Extract the (x, y) coordinate from the center of the cell holding the provided text.  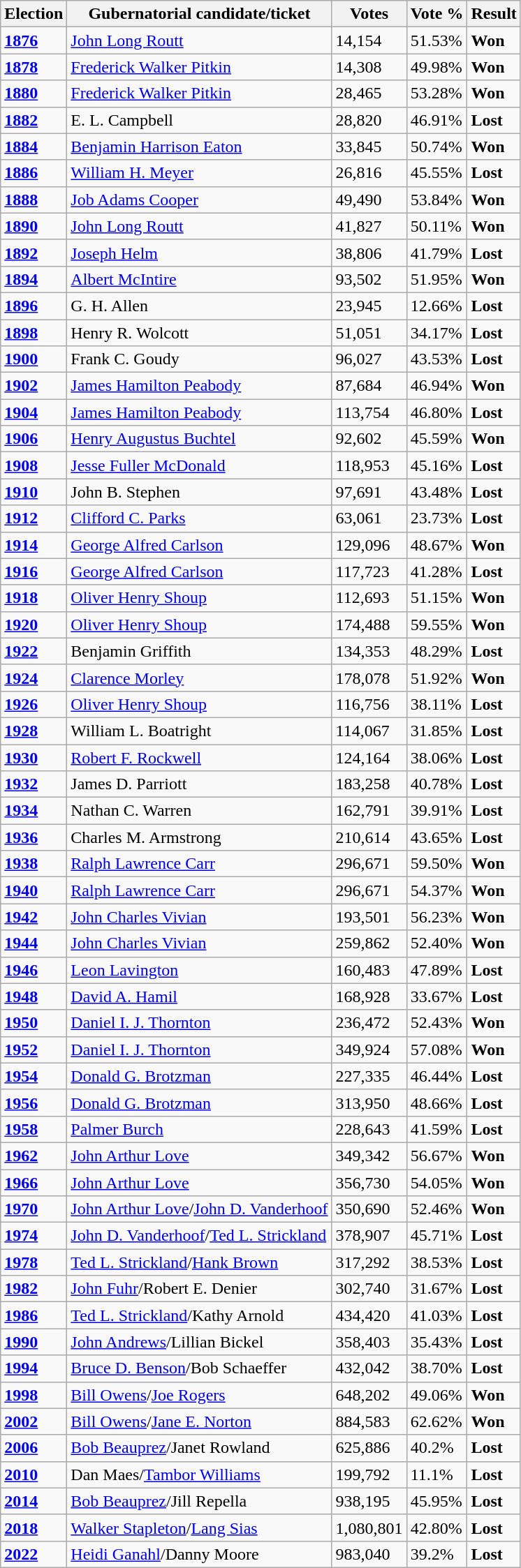
28,465 (369, 94)
51.15% (437, 598)
Election (34, 14)
51.95% (437, 279)
41.03% (437, 1315)
1942 (34, 917)
1900 (34, 359)
Benjamin Harrison Eaton (200, 147)
52.43% (437, 1023)
112,693 (369, 598)
52.40% (437, 943)
1958 (34, 1129)
51,051 (369, 333)
1940 (34, 890)
41.28% (437, 572)
52.46% (437, 1209)
45.71% (437, 1236)
14,154 (369, 40)
62.62% (437, 1421)
134,353 (369, 651)
1906 (34, 439)
168,928 (369, 996)
Votes (369, 14)
162,791 (369, 811)
432,042 (369, 1368)
1892 (34, 253)
59.55% (437, 625)
John Andrews/Lillian Bickel (200, 1342)
1888 (34, 200)
1946 (34, 970)
1910 (34, 492)
1970 (34, 1209)
Clarence Morley (200, 678)
Benjamin Griffith (200, 651)
160,483 (369, 970)
26,816 (369, 173)
Vote % (437, 14)
2022 (34, 1554)
1914 (34, 545)
1886 (34, 173)
46.80% (437, 412)
41,827 (369, 226)
1880 (34, 94)
1962 (34, 1156)
199,792 (369, 1474)
313,950 (369, 1103)
1918 (34, 598)
41.59% (437, 1129)
1876 (34, 40)
317,292 (369, 1262)
Palmer Burch (200, 1129)
Result (494, 14)
193,501 (369, 917)
11.1% (437, 1474)
1966 (34, 1183)
884,583 (369, 1421)
35.43% (437, 1342)
1896 (34, 306)
23.73% (437, 518)
1948 (34, 996)
38.06% (437, 757)
87,684 (369, 386)
49.98% (437, 67)
54.05% (437, 1183)
1956 (34, 1103)
1882 (34, 120)
Bruce D. Benson/Bob Schaeffer (200, 1368)
1938 (34, 864)
43.53% (437, 359)
48.29% (437, 651)
1998 (34, 1395)
46.91% (437, 120)
12.66% (437, 306)
227,335 (369, 1076)
124,164 (369, 757)
John B. Stephen (200, 492)
1952 (34, 1050)
1894 (34, 279)
Ted L. Strickland/Kathy Arnold (200, 1315)
Bob Beauprez/Jill Repella (200, 1501)
2018 (34, 1528)
625,886 (369, 1448)
48.66% (437, 1103)
56.67% (437, 1156)
Leon Lavington (200, 970)
53.28% (437, 94)
1954 (34, 1076)
Nathan C. Warren (200, 811)
1924 (34, 678)
1990 (34, 1342)
23,945 (369, 306)
183,258 (369, 784)
John D. Vanderhoof/Ted L. Strickland (200, 1236)
33.67% (437, 996)
45.16% (437, 465)
648,202 (369, 1395)
259,862 (369, 943)
James D. Parriott (200, 784)
938,195 (369, 1501)
1922 (34, 651)
51.92% (437, 678)
Joseph Helm (200, 253)
45.55% (437, 173)
38.11% (437, 704)
983,040 (369, 1554)
1978 (34, 1262)
28,820 (369, 120)
47.89% (437, 970)
2002 (34, 1421)
350,690 (369, 1209)
31.85% (437, 731)
Clifford C. Parks (200, 518)
39.91% (437, 811)
378,907 (369, 1236)
Frank C. Goudy (200, 359)
45.59% (437, 439)
46.94% (437, 386)
John Arthur Love/John D. Vanderhoof (200, 1209)
178,078 (369, 678)
59.50% (437, 864)
G. H. Allen (200, 306)
31.67% (437, 1289)
1994 (34, 1368)
41.79% (437, 253)
Robert F. Rockwell (200, 757)
1904 (34, 412)
1986 (34, 1315)
97,691 (369, 492)
40.2% (437, 1448)
1936 (34, 837)
1932 (34, 784)
210,614 (369, 837)
46.44% (437, 1076)
Ted L. Strickland/Hank Brown (200, 1262)
Job Adams Cooper (200, 200)
33,845 (369, 147)
38.53% (437, 1262)
Albert McIntire (200, 279)
William L. Boatright (200, 731)
John Fuhr/Robert E. Denier (200, 1289)
1902 (34, 386)
302,740 (369, 1289)
Dan Maes/Tambor Williams (200, 1474)
1930 (34, 757)
1890 (34, 226)
1928 (34, 731)
116,756 (369, 704)
50.11% (437, 226)
56.23% (437, 917)
1,080,801 (369, 1528)
14,308 (369, 67)
228,643 (369, 1129)
114,067 (369, 731)
1920 (34, 625)
38,806 (369, 253)
1916 (34, 572)
118,953 (369, 465)
39.2% (437, 1554)
William H. Meyer (200, 173)
Bill Owens/Jane E. Norton (200, 1421)
57.08% (437, 1050)
129,096 (369, 545)
Henry R. Wolcott (200, 333)
236,472 (369, 1023)
49.06% (437, 1395)
Walker Stapleton/Lang Sias (200, 1528)
Bill Owens/Joe Rogers (200, 1395)
Heidi Ganahl/Danny Moore (200, 1554)
1926 (34, 704)
49,490 (369, 200)
43.65% (437, 837)
48.67% (437, 545)
38.70% (437, 1368)
1934 (34, 811)
1950 (34, 1023)
45.95% (437, 1501)
117,723 (369, 572)
50.74% (437, 147)
Henry Augustus Buchtel (200, 439)
93,502 (369, 279)
96,027 (369, 359)
92,602 (369, 439)
40.78% (437, 784)
54.37% (437, 890)
E. L. Campbell (200, 120)
Jesse Fuller McDonald (200, 465)
1898 (34, 333)
43.48% (437, 492)
42.80% (437, 1528)
2010 (34, 1474)
349,342 (369, 1156)
113,754 (369, 412)
358,403 (369, 1342)
53.84% (437, 200)
2014 (34, 1501)
1982 (34, 1289)
51.53% (437, 40)
1944 (34, 943)
434,420 (369, 1315)
1974 (34, 1236)
David A. Hamil (200, 996)
174,488 (369, 625)
1912 (34, 518)
1878 (34, 67)
349,924 (369, 1050)
Charles M. Armstrong (200, 837)
Bob Beauprez/Janet Rowland (200, 1448)
356,730 (369, 1183)
34.17% (437, 333)
Gubernatorial candidate/ticket (200, 14)
1908 (34, 465)
2006 (34, 1448)
1884 (34, 147)
63,061 (369, 518)
